For the text-containing cell, return its midpoint in [x, y] coordinate format. 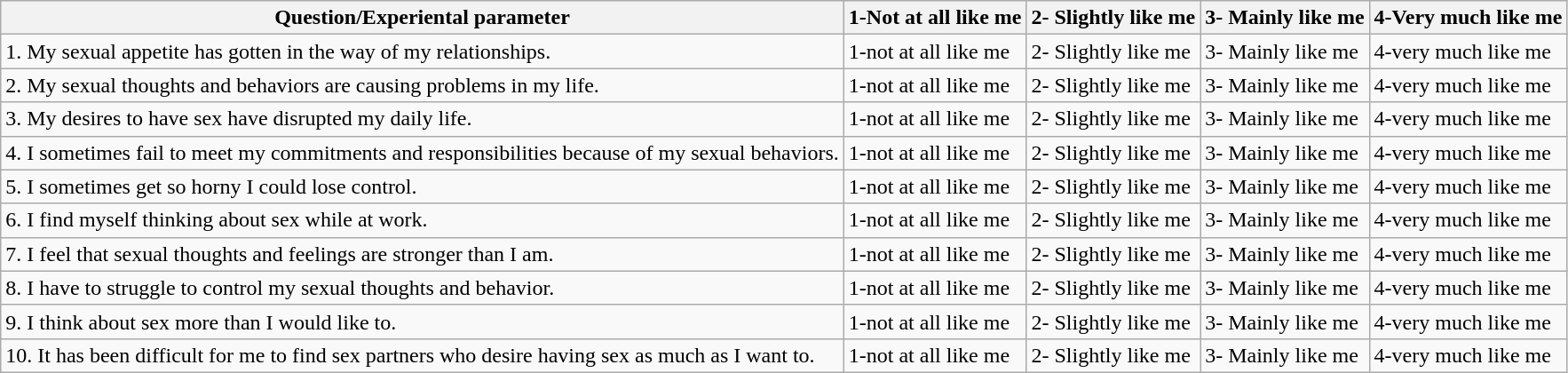
4. I sometimes fail to meet my commitments and responsibilities because of my sexual behaviors. [423, 153]
1. My sexual appetite has gotten in the way of my relationships. [423, 52]
1-Not at all like me [935, 18]
9. I think about sex more than I would like to. [423, 321]
3. My desires to have sex have disrupted my daily life. [423, 119]
7. I feel that sexual thoughts and feelings are stronger than I am. [423, 254]
10. It has been difficult for me to find sex partners who desire having sex as much as I want to. [423, 355]
8. I have to struggle to control my sexual thoughts and behavior. [423, 288]
2. My sexual thoughts and behaviors are causing problems in my life. [423, 85]
6. I find myself thinking about sex while at work. [423, 220]
4-Very much like me [1469, 18]
Question/Experiental parameter [423, 18]
5. I sometimes get so horny I could lose control. [423, 186]
